Find where the given text appears and provide that cell's center as (X, Y) coordinate. 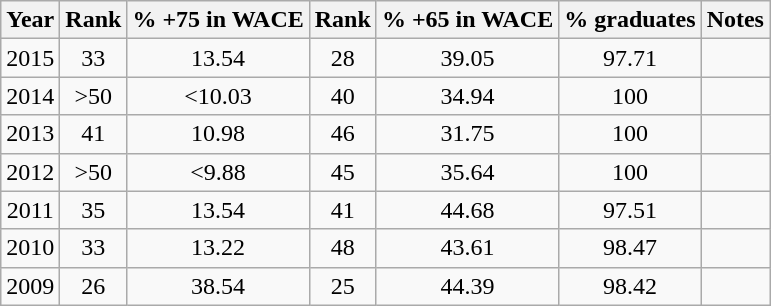
2011 (30, 210)
2012 (30, 172)
34.94 (467, 96)
28 (342, 58)
% graduates (630, 20)
97.51 (630, 210)
2014 (30, 96)
<10.03 (218, 96)
98.42 (630, 286)
26 (94, 286)
97.71 (630, 58)
% +65 in WACE (467, 20)
2013 (30, 134)
45 (342, 172)
31.75 (467, 134)
2015 (30, 58)
38.54 (218, 286)
44.39 (467, 286)
48 (342, 248)
2009 (30, 286)
10.98 (218, 134)
46 (342, 134)
Year (30, 20)
98.47 (630, 248)
35 (94, 210)
<9.88 (218, 172)
39.05 (467, 58)
43.61 (467, 248)
2010 (30, 248)
Notes (735, 20)
13.22 (218, 248)
35.64 (467, 172)
40 (342, 96)
44.68 (467, 210)
% +75 in WACE (218, 20)
25 (342, 286)
